Return (X, Y) of the center of cell containing provided text 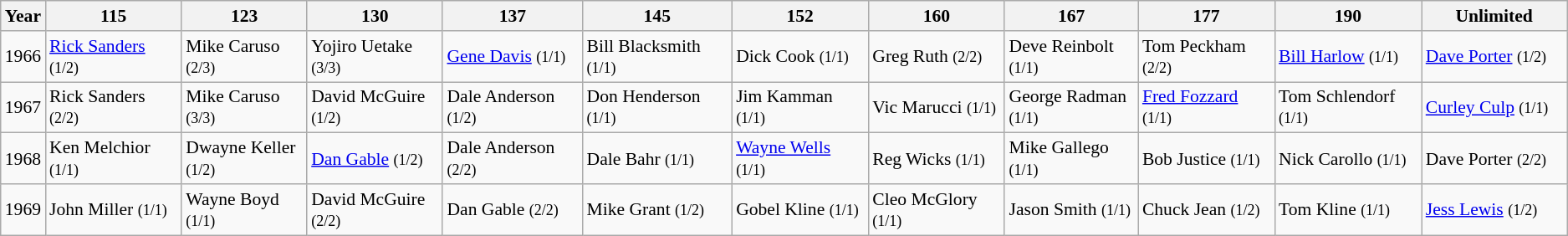
Greg Ruth (2/2) (937, 57)
George Radman (1/1) (1070, 107)
Bill Harlow (1/1) (1348, 57)
Cleo McGlory (1/1) (937, 209)
167 (1070, 16)
177 (1206, 16)
Fred Fozzard (1/1) (1206, 107)
Gene Davis (1/1) (512, 57)
Year (23, 16)
1966 (23, 57)
190 (1348, 16)
Reg Wicks (1/1) (937, 159)
130 (375, 16)
Chuck Jean (1/2) (1206, 209)
Bill Blacksmith (1/1) (657, 57)
Mike Grant (1/2) (657, 209)
David McGuire (1/2) (375, 107)
Don Henderson (1/1) (657, 107)
Dwayne Keller (1/2) (244, 159)
Dale Anderson (2/2) (512, 159)
Tom Schlendorf (1/1) (1348, 107)
Rick Sanders (1/2) (114, 57)
Jason Smith (1/1) (1070, 209)
152 (799, 16)
Wayne Wells (1/1) (799, 159)
Rick Sanders (2/2) (114, 107)
Dan Gable (2/2) (512, 209)
John Miller (1/1) (114, 209)
Curley Culp (1/1) (1494, 107)
Tom Kline (1/1) (1348, 209)
145 (657, 16)
Unlimited (1494, 16)
David McGuire (2/2) (375, 209)
1969 (23, 209)
Jim Kamman (1/1) (799, 107)
115 (114, 16)
Wayne Boyd (1/1) (244, 209)
Yojiro Uetake (3/3) (375, 57)
160 (937, 16)
Mike Gallego (1/1) (1070, 159)
Jess Lewis (1/2) (1494, 209)
Nick Carollo (1/1) (1348, 159)
Mike Caruso (3/3) (244, 107)
137 (512, 16)
Vic Marucci (1/1) (937, 107)
Deve Reinbolt (1/1) (1070, 57)
Bob Justice (1/1) (1206, 159)
Dale Bahr (1/1) (657, 159)
Dale Anderson (1/2) (512, 107)
Gobel Kline (1/1) (799, 209)
123 (244, 16)
Dick Cook (1/1) (799, 57)
Tom Peckham (2/2) (1206, 57)
Dave Porter (1/2) (1494, 57)
Dave Porter (2/2) (1494, 159)
Mike Caruso (2/3) (244, 57)
Dan Gable (1/2) (375, 159)
1967 (23, 107)
1968 (23, 159)
Ken Melchior (1/1) (114, 159)
